Locate the cell with the specified text and output its [x, y] center coordinate. 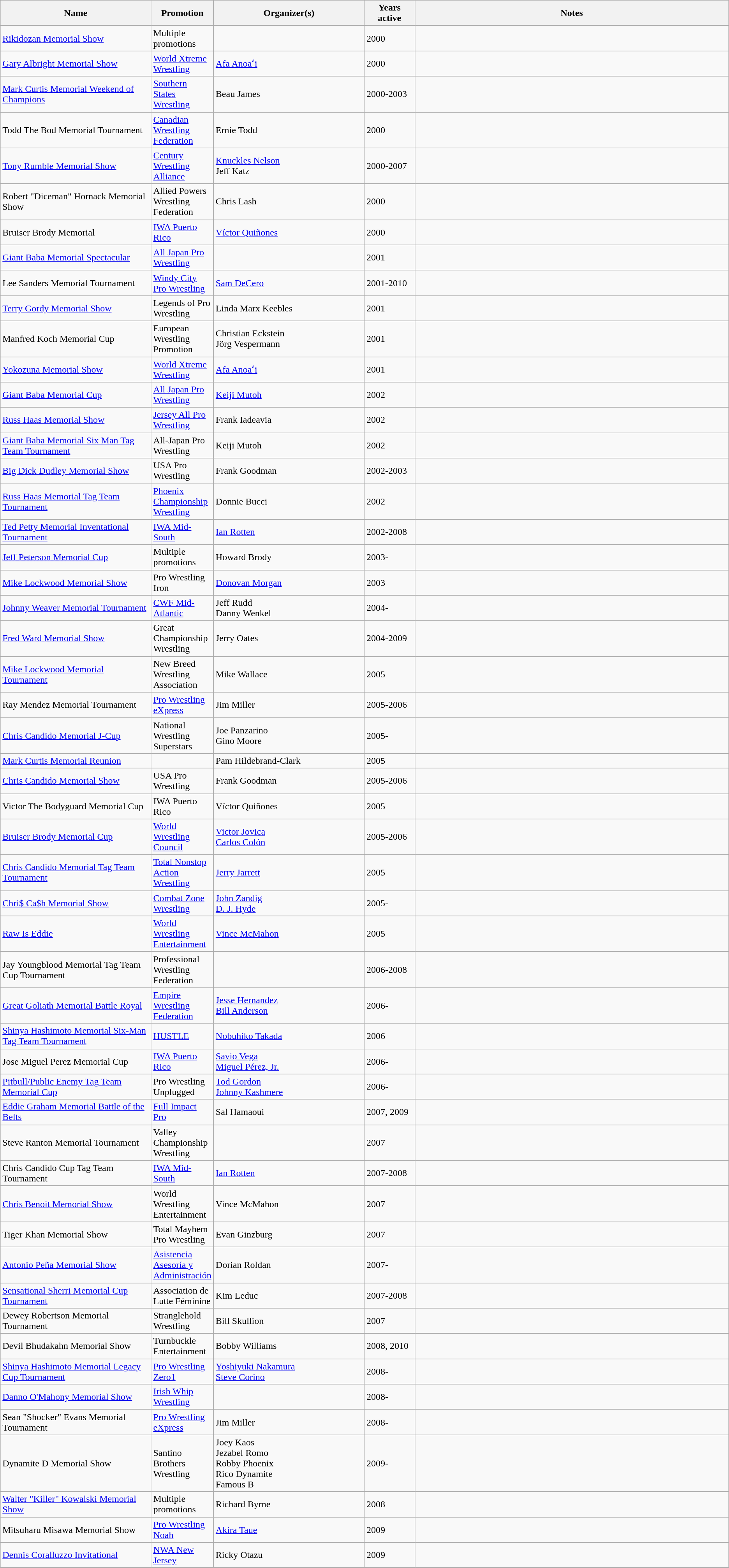
Association de Lutte Féminine [182, 1296]
Promotion [182, 13]
Total Mayhem Pro Wrestling [182, 1234]
2008 [389, 1504]
Tiger Khan Memorial Show [76, 1234]
Giant Baba Memorial Spectacular [76, 258]
Rikidozan Memorial Show [76, 38]
Gary Albright Memorial Show [76, 64]
National Wrestling Superstars [182, 735]
Bruiser Brody Memorial [76, 232]
Bobby Williams [289, 1346]
Pitbull/Public Enemy Tag Team Memorial Cup [76, 1087]
Akira Taue [289, 1530]
Donovan Morgan [289, 582]
2004- [389, 608]
Mike Lockwood Memorial Tournament [76, 674]
Phoenix Championship Wrestling [182, 501]
2003 [389, 582]
2007, 2009 [389, 1112]
Devil Bhudakahn Memorial Show [76, 1346]
Sam DeCero [289, 283]
Great Goliath Memorial Battle Royal [76, 1005]
Sensational Sherri Memorial Cup Tournament [76, 1296]
2009- [389, 1463]
2003- [389, 557]
European Wrestling Promotion [182, 339]
Antonio Peña Memorial Show [76, 1265]
Knuckles NelsonJeff Katz [289, 166]
Irish Whip Wrestling [182, 1397]
Pro Wrestling Zero1 [182, 1372]
Southern States Wrestling [182, 94]
Terry Gordy Memorial Show [76, 308]
Pam Hildebrand-Clark [289, 761]
Mitsuharu Misawa Memorial Show [76, 1530]
Howard Brody [289, 557]
Jerry Jarrett [289, 873]
Richard Byrne [289, 1504]
Raw Is Eddie [76, 934]
Years active [389, 13]
Century Wrestling Alliance [182, 166]
Giant Baba Memorial Six Man Tag Team Tournament [76, 445]
Tod GordonJohnny Kashmere [289, 1087]
New Breed Wrestling Association [182, 674]
Total Nonstop Action Wrestling [182, 873]
Dorian Roldan [289, 1265]
Walter "Killer" Kowalski Memorial Show [76, 1504]
2006 [389, 1036]
Windy City Pro Wrestling [182, 283]
Ernie Todd [289, 130]
Mike Wallace [289, 674]
Christian EcksteinJörg Vespermann [289, 339]
Chris Candido Cup Tag Team Tournament [76, 1173]
Kim Leduc [289, 1296]
Jose Miguel Perez Memorial Cup [76, 1061]
Combat Zone Wrestling [182, 903]
Steve Ranton Memorial Tournament [76, 1143]
Bruiser Brody Memorial Cup [76, 837]
Dennis Coralluzzo Invitational [76, 1555]
Manfred Koch Memorial Cup [76, 339]
Stranglehold Wrestling [182, 1321]
Turnbuckle Entertainment [182, 1346]
Robert "Diceman" Hornack Memorial Show [76, 202]
Allied Powers Wrestling Federation [182, 202]
Chris Candido Memorial Tag Team Tournament [76, 873]
Canadian Wrestling Federation [182, 130]
Evan Ginzburg [289, 1234]
Legends of Pro Wrestling [182, 308]
Yoshiyuki NakamuraSteve Corino [289, 1372]
Full Impact Pro [182, 1112]
Chris Candido Memorial J-Cup [76, 735]
Victor JovicaCarlos Colón [289, 837]
Jeff RuddDanny Wenkel [289, 608]
Organizer(s) [289, 13]
2007- [389, 1265]
Johnny Weaver Memorial Tournament [76, 608]
Ray Mendez Memorial Tournament [76, 705]
2008, 2010 [389, 1346]
Dewey Robertson Memorial Tournament [76, 1321]
Ted Petty Memorial Inventational Tournament [76, 532]
Russ Haas Memorial Show [76, 420]
Sal Hamaoui [289, 1112]
Shinya Hashimoto Memorial Legacy Cup Tournament [76, 1372]
Ricky Otazu [289, 1555]
Name [76, 13]
Yokozuna Memorial Show [76, 369]
Empire Wrestling Federation [182, 1005]
2002-2003 [389, 471]
Santino Brothers Wrestling [182, 1463]
Savio VegaMiguel Pérez, Jr. [289, 1061]
Fred Ward Memorial Show [76, 638]
Bill Skullion [289, 1321]
Chris Lash [289, 202]
Jersey All Pro Wrestling [182, 420]
Pro Wrestling Iron [182, 582]
World Wrestling Council [182, 837]
Victor The Bodyguard Memorial Cup [76, 806]
Tony Rumble Memorial Show [76, 166]
CWF Mid-Atlantic [182, 608]
Asistencia Asesoría y Administración [182, 1265]
Eddie Graham Memorial Battle of the Belts [76, 1112]
Russ Haas Memorial Tag Team Tournament [76, 501]
Linda Marx Keebles [289, 308]
Sean "Shocker" Evans Memorial Tournament [76, 1422]
Donnie Bucci [289, 501]
All-Japan Pro Wrestling [182, 445]
2000-2003 [389, 94]
Beau James [289, 94]
Joe PanzarinoGino Moore [289, 735]
Pro Wrestling Noah [182, 1530]
Valley Championship Wrestling [182, 1143]
Jay Youngblood Memorial Tag Team Cup Tournament [76, 970]
Jerry Oates [289, 638]
2006-2008 [389, 970]
John ZandigD. J. Hyde [289, 903]
Mark Curtis Memorial Weekend of Champions [76, 94]
Danno O'Mahony Memorial Show [76, 1397]
2001-2010 [389, 283]
2000-2007 [389, 166]
Professional Wrestling Federation [182, 970]
Shinya Hashimoto Memorial Six-Man Tag Team Tournament [76, 1036]
Frank Iadeavia [289, 420]
Todd The Bod Memorial Tournament [76, 130]
Lee Sanders Memorial Tournament [76, 283]
2002-2008 [389, 532]
Chris Candido Memorial Show [76, 781]
Giant Baba Memorial Cup [76, 395]
Pro Wrestling Unplugged [182, 1087]
Chris Benoit Memorial Show [76, 1204]
Jesse HernandezBill Anderson [289, 1005]
2004-2009 [389, 638]
Mark Curtis Memorial Reunion [76, 761]
Nobuhiko Takada [289, 1036]
Great Championship Wrestling [182, 638]
Chri$ Ca$h Memorial Show [76, 903]
Jeff Peterson Memorial Cup [76, 557]
Dynamite D Memorial Show [76, 1463]
Joey KaosJezabel RomoRobby PhoenixRico DynamiteFamous B [289, 1463]
HUSTLE [182, 1036]
NWA New Jersey [182, 1555]
Notes [572, 13]
Mike Lockwood Memorial Show [76, 582]
Big Dick Dudley Memorial Show [76, 471]
